Determine the (X, Y) coordinate at the center of the cell enclosing the given text.  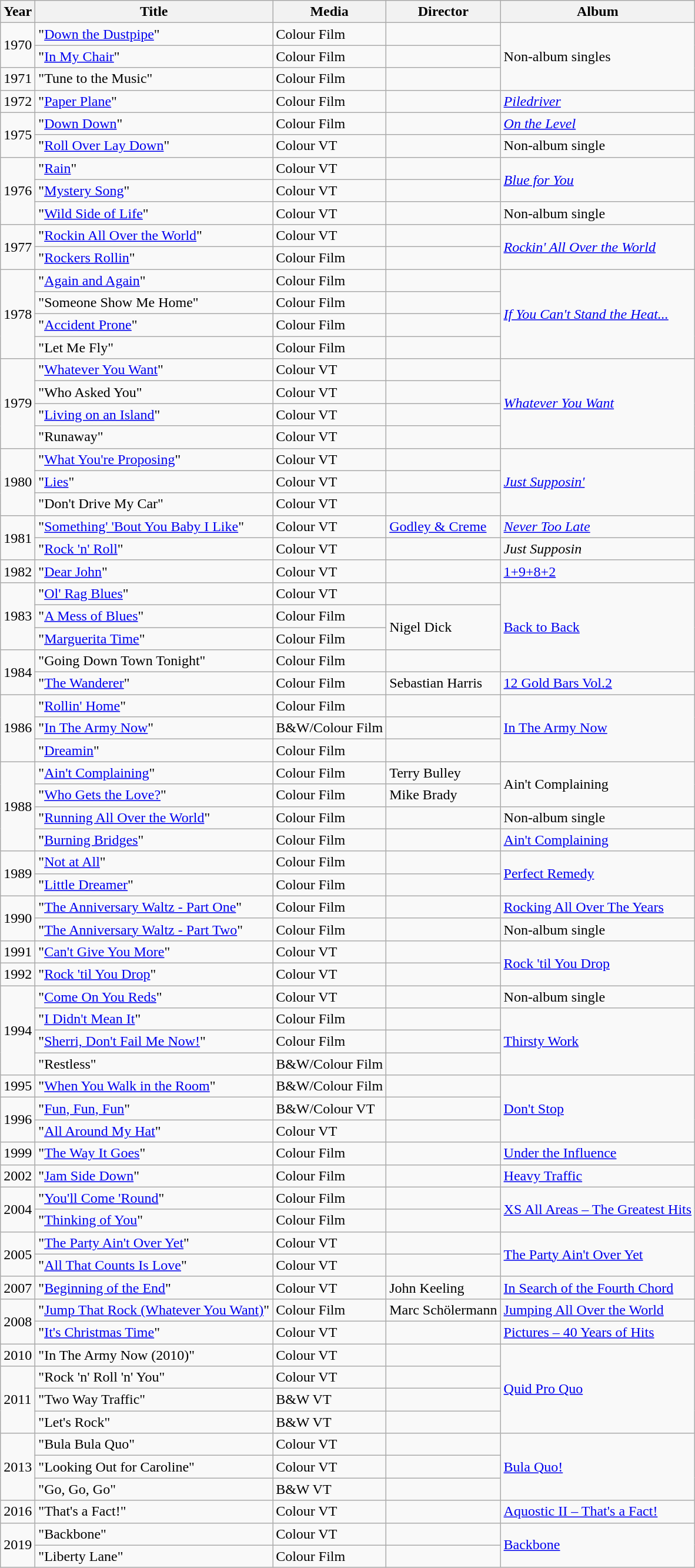
1991 (18, 952)
Rock 'til You Drop (597, 963)
"Wild Side of Life" (154, 213)
"Paper Plane" (154, 101)
2005 (18, 1254)
"Rockin All Over the World" (154, 235)
"Whatever You Want" (154, 370)
Non-album singles (597, 56)
"It's Christmas Time" (154, 1332)
"Not at All" (154, 862)
Piledriver (597, 101)
1996 (18, 1120)
"Rockers Rollin" (154, 258)
B&W/Colour VT (329, 1109)
"The Anniversary Waltz - Part One" (154, 907)
Mike Brady (443, 795)
"Who Asked You" (154, 392)
"Down Down" (154, 124)
"A Mess of Blues" (154, 616)
Blue for You (597, 179)
Quid Pro Quo (597, 1388)
Nigel Dick (443, 627)
1976 (18, 191)
1982 (18, 571)
Just Supposin (597, 549)
"Rock 'til You Drop" (154, 974)
"Running All Over the World" (154, 818)
Back to Back (597, 627)
"The Party Ain't Over Yet" (154, 1243)
1980 (18, 482)
1979 (18, 403)
2008 (18, 1321)
Title (154, 12)
"The Way It Goes" (154, 1153)
"The Anniversary Waltz - Part Two" (154, 929)
Pictures – 40 Years of Hits (597, 1332)
"Going Down Town Tonight" (154, 661)
"Marguerita Time" (154, 638)
"Who Gets the Love?" (154, 795)
Album (597, 12)
12 Gold Bars Vol.2 (597, 683)
Just Supposin' (597, 482)
"Looking Out for Caroline" (154, 1467)
"What You're Proposing" (154, 459)
Under the Influence (597, 1153)
If You Can't Stand the Heat... (597, 314)
"Two Way Traffic" (154, 1400)
"Fun, Fun, Fun" (154, 1109)
"In The Army Now (2010)" (154, 1355)
Never Too Late (597, 526)
2002 (18, 1176)
"Beginning of the End" (154, 1287)
"Thinking of You" (154, 1220)
"All That Counts Is Love" (154, 1265)
"Little Dreamer" (154, 885)
"Runaway" (154, 437)
1986 (18, 728)
1977 (18, 246)
"Let's Rock" (154, 1422)
XS All Areas – The Greatest Hits (597, 1209)
Backbone (597, 1545)
1978 (18, 314)
"Someone Show Me Home" (154, 303)
"Again and Again" (154, 281)
"Let Me Fly" (154, 348)
In Search of the Fourth Chord (597, 1287)
"Backbone" (154, 1534)
1984 (18, 672)
"When You Walk in the Room" (154, 1086)
Perfect Remedy (597, 873)
2004 (18, 1209)
Media (329, 12)
"Come On You Reds" (154, 997)
"Jam Side Down" (154, 1176)
"That's a Fact!" (154, 1512)
1999 (18, 1153)
2010 (18, 1355)
"Lies" (154, 482)
"Dear John" (154, 571)
"The Wanderer" (154, 683)
"In My Chair" (154, 56)
"In The Army Now" (154, 728)
"Rain" (154, 168)
Godley & Creme (443, 526)
"Living on an Island" (154, 415)
1971 (18, 79)
Heavy Traffic (597, 1176)
2016 (18, 1512)
"Jump That Rock (Whatever You Want)" (154, 1310)
2013 (18, 1467)
"Mystery Song" (154, 191)
On the Level (597, 124)
Rockin' All Over the World (597, 246)
"Ain't Complaining" (154, 773)
"Sherri, Don't Fail Me Now!" (154, 1042)
Sebastian Harris (443, 683)
"Dreamin" (154, 750)
1989 (18, 873)
1975 (18, 135)
The Party Ain't Over Yet (597, 1254)
"Ol' Rag Blues" (154, 593)
2007 (18, 1287)
"You'll Come 'Round" (154, 1198)
Bula Quo! (597, 1467)
"Tune to the Music" (154, 79)
1981 (18, 538)
Year (18, 12)
1983 (18, 616)
Aquostic II – That's a Fact! (597, 1512)
"Restless" (154, 1064)
1+9+8+2 (597, 571)
1972 (18, 101)
"All Around My Hat" (154, 1131)
2019 (18, 1545)
1995 (18, 1086)
"Go, Go, Go" (154, 1489)
1988 (18, 806)
"Rollin' Home" (154, 706)
Whatever You Want (597, 403)
"Down the Dustpipe" (154, 34)
1992 (18, 974)
"Liberty Lane" (154, 1556)
"Don't Drive My Car" (154, 504)
Thirsty Work (597, 1042)
"Rock 'n' Roll 'n' You" (154, 1377)
Don't Stop (597, 1109)
"Can't Give You More" (154, 952)
In The Army Now (597, 728)
"Burning Bridges" (154, 840)
"I Didn't Mean It" (154, 1019)
Terry Bulley (443, 773)
Marc Schölermann (443, 1310)
"Bula Bula Quo" (154, 1444)
"Rock 'n' Roll" (154, 549)
Rocking All Over The Years (597, 907)
2011 (18, 1400)
"Accident Prone" (154, 325)
1970 (18, 45)
Director (443, 12)
1990 (18, 918)
Jumping All Over the World (597, 1310)
1994 (18, 1030)
"Something' 'Bout You Baby I Like" (154, 526)
"Roll Over Lay Down" (154, 146)
John Keeling (443, 1287)
